Provide the (x, y) coordinate of the cell's center where the given text is located.  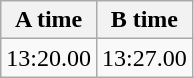
A time (49, 20)
B time (144, 20)
13:27.00 (144, 58)
13:20.00 (49, 58)
